Find where the given text appears and provide that cell's center as [x, y] coordinate. 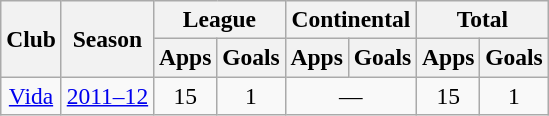
Continental [351, 19]
2011–12 [107, 95]
Total [483, 19]
Season [107, 38]
Vida [32, 95]
Club [32, 38]
League [220, 19]
— [351, 95]
